Return the [x, y] coordinate for the center point of the cell that contains the specified text.  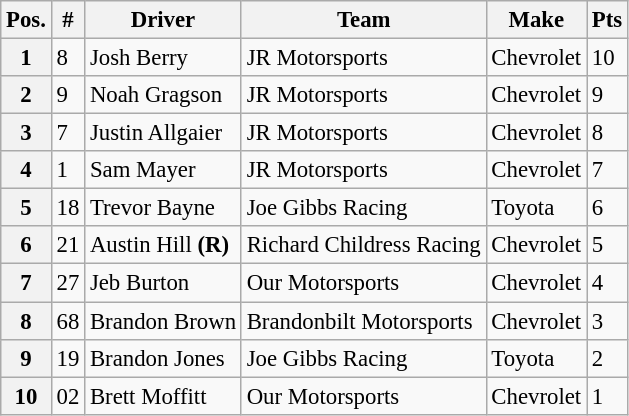
27 [68, 283]
Sam Mayer [164, 170]
Team [364, 20]
21 [68, 245]
Justin Allgaier [164, 133]
Richard Childress Racing [364, 245]
Brandon Brown [164, 321]
Austin Hill (R) [164, 245]
Trevor Bayne [164, 208]
19 [68, 358]
Brandonbilt Motorsports [364, 321]
02 [68, 396]
Driver [164, 20]
Noah Gragson [164, 95]
Make [536, 20]
# [68, 20]
Pts [606, 20]
Josh Berry [164, 58]
18 [68, 208]
Pos. [26, 20]
Brandon Jones [164, 358]
Jeb Burton [164, 283]
Brett Moffitt [164, 396]
68 [68, 321]
